Determine the (x, y) coordinate at the center of the cell enclosing the given text.  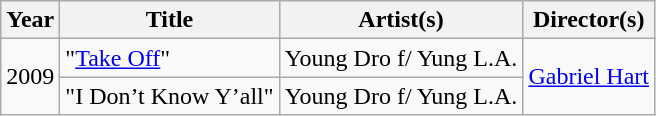
Title (170, 20)
2009 (30, 77)
Director(s) (589, 20)
Artist(s) (401, 20)
"Take Off" (170, 58)
Gabriel Hart (589, 77)
Year (30, 20)
"I Don’t Know Y’all" (170, 96)
